Find where the given text appears and provide that cell's center as (X, Y) coordinate. 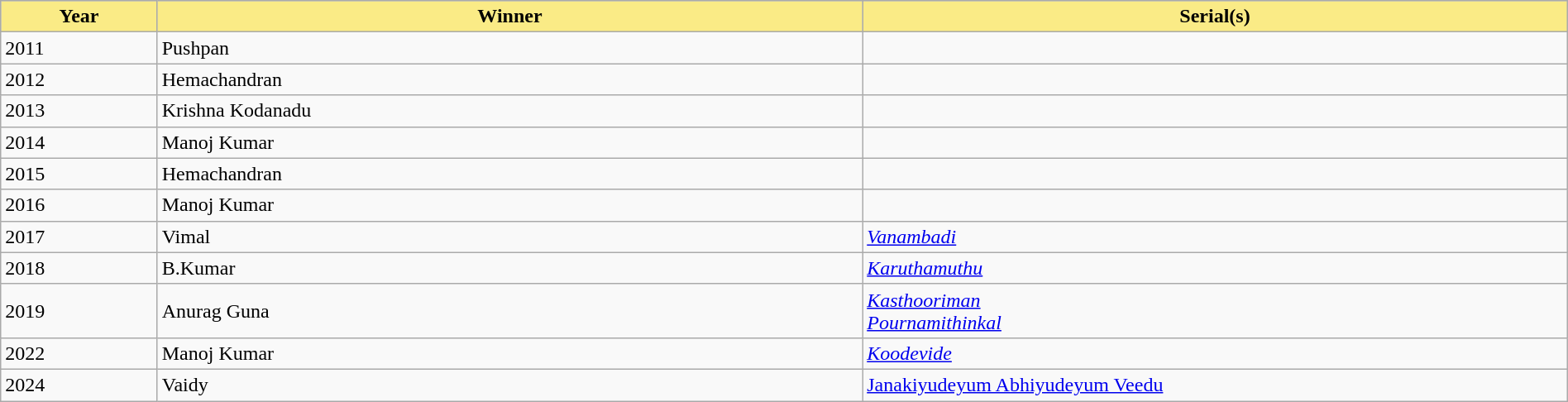
2012 (79, 79)
2014 (79, 142)
2013 (79, 111)
Vaidy (509, 385)
Krishna Kodanadu (509, 111)
KasthoorimanPournamithinkal (1216, 311)
B.Kumar (509, 268)
2019 (79, 311)
Janakiyudeyum Abhiyudeyum Veedu (1216, 385)
2017 (79, 237)
2024 (79, 385)
Winner (509, 17)
Pushpan (509, 48)
Serial(s) (1216, 17)
2022 (79, 353)
Vanambadi (1216, 237)
2016 (79, 205)
2015 (79, 174)
Year (79, 17)
2011 (79, 48)
Karuthamuthu (1216, 268)
2018 (79, 268)
Anurag Guna (509, 311)
Koodevide (1216, 353)
Vimal (509, 237)
